For the text-containing cell, return its midpoint in [X, Y] coordinate format. 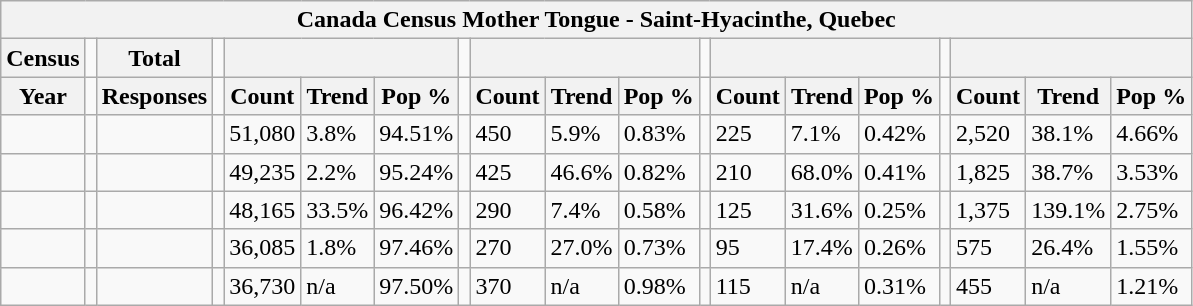
97.50% [416, 286]
0.41% [898, 172]
Canada Census Mother Tongue - Saint-Hyacinthe, Quebec [596, 20]
27.0% [582, 248]
5.9% [582, 134]
1.8% [338, 248]
115 [748, 286]
2.75% [1152, 210]
36,730 [262, 286]
4.66% [1152, 134]
1,825 [988, 172]
17.4% [822, 248]
3.53% [1152, 172]
0.98% [658, 286]
0.73% [658, 248]
46.6% [582, 172]
26.4% [1068, 248]
450 [508, 134]
455 [988, 286]
0.31% [898, 286]
125 [748, 210]
36,085 [262, 248]
210 [748, 172]
0.26% [898, 248]
38.1% [1068, 134]
96.42% [416, 210]
290 [508, 210]
370 [508, 286]
49,235 [262, 172]
3.8% [338, 134]
68.0% [822, 172]
38.7% [1068, 172]
425 [508, 172]
Census [43, 58]
0.42% [898, 134]
31.6% [822, 210]
225 [748, 134]
1.21% [1152, 286]
0.83% [658, 134]
Responses [154, 96]
51,080 [262, 134]
2.2% [338, 172]
7.4% [582, 210]
0.82% [658, 172]
1,375 [988, 210]
270 [508, 248]
95.24% [416, 172]
1.55% [1152, 248]
Year [43, 96]
48,165 [262, 210]
33.5% [338, 210]
97.46% [416, 248]
139.1% [1068, 210]
575 [988, 248]
0.25% [898, 210]
0.58% [658, 210]
2,520 [988, 134]
95 [748, 248]
7.1% [822, 134]
94.51% [416, 134]
Total [154, 58]
